Determine the (X, Y) coordinate at the center of the cell enclosing the given text.  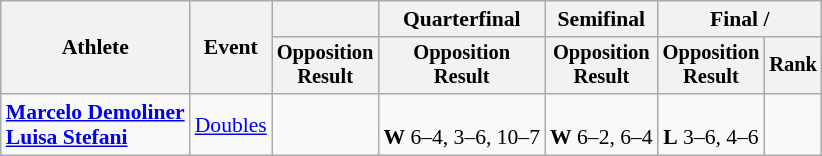
Semifinal (602, 19)
Quarterfinal (462, 19)
Rank (793, 66)
Final / (740, 19)
W 6–4, 3–6, 10–7 (462, 124)
W 6–2, 6–4 (602, 124)
Athlete (96, 48)
Marcelo DemolinerLuisa Stefani (96, 124)
Event (231, 48)
L 3–6, 4–6 (712, 124)
Doubles (231, 124)
